Extract the [x, y] coordinate from the center of the cell holding the provided text.  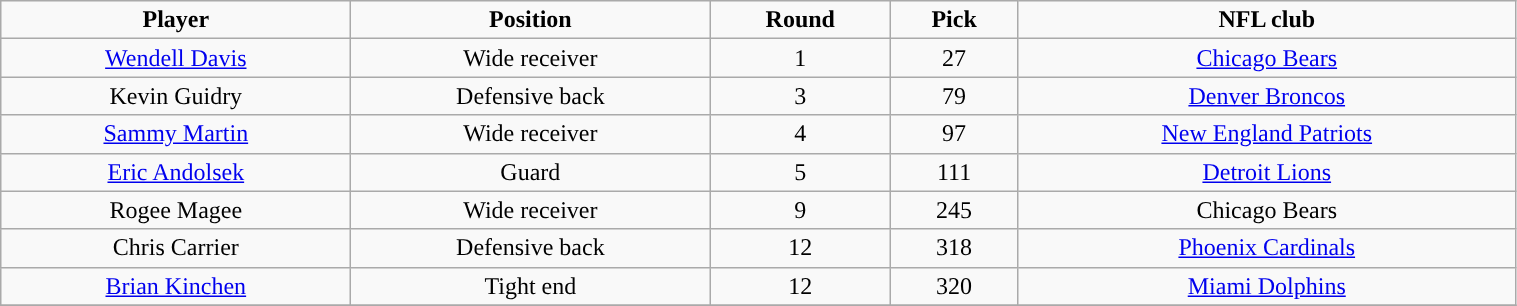
Brian Kinchen [176, 286]
Pick [954, 20]
Chris Carrier [176, 248]
1 [800, 58]
245 [954, 210]
New England Patriots [1266, 134]
Denver Broncos [1266, 96]
9 [800, 210]
Wendell Davis [176, 58]
Detroit Lions [1266, 172]
4 [800, 134]
97 [954, 134]
3 [800, 96]
320 [954, 286]
Guard [530, 172]
Round [800, 20]
Tight end [530, 286]
Rogee Magee [176, 210]
Eric Andolsek [176, 172]
27 [954, 58]
Player [176, 20]
Phoenix Cardinals [1266, 248]
111 [954, 172]
Position [530, 20]
79 [954, 96]
NFL club [1266, 20]
Miami Dolphins [1266, 286]
Kevin Guidry [176, 96]
5 [800, 172]
Sammy Martin [176, 134]
318 [954, 248]
